From the cell containing the given text, extract its center point as [x, y] coordinate. 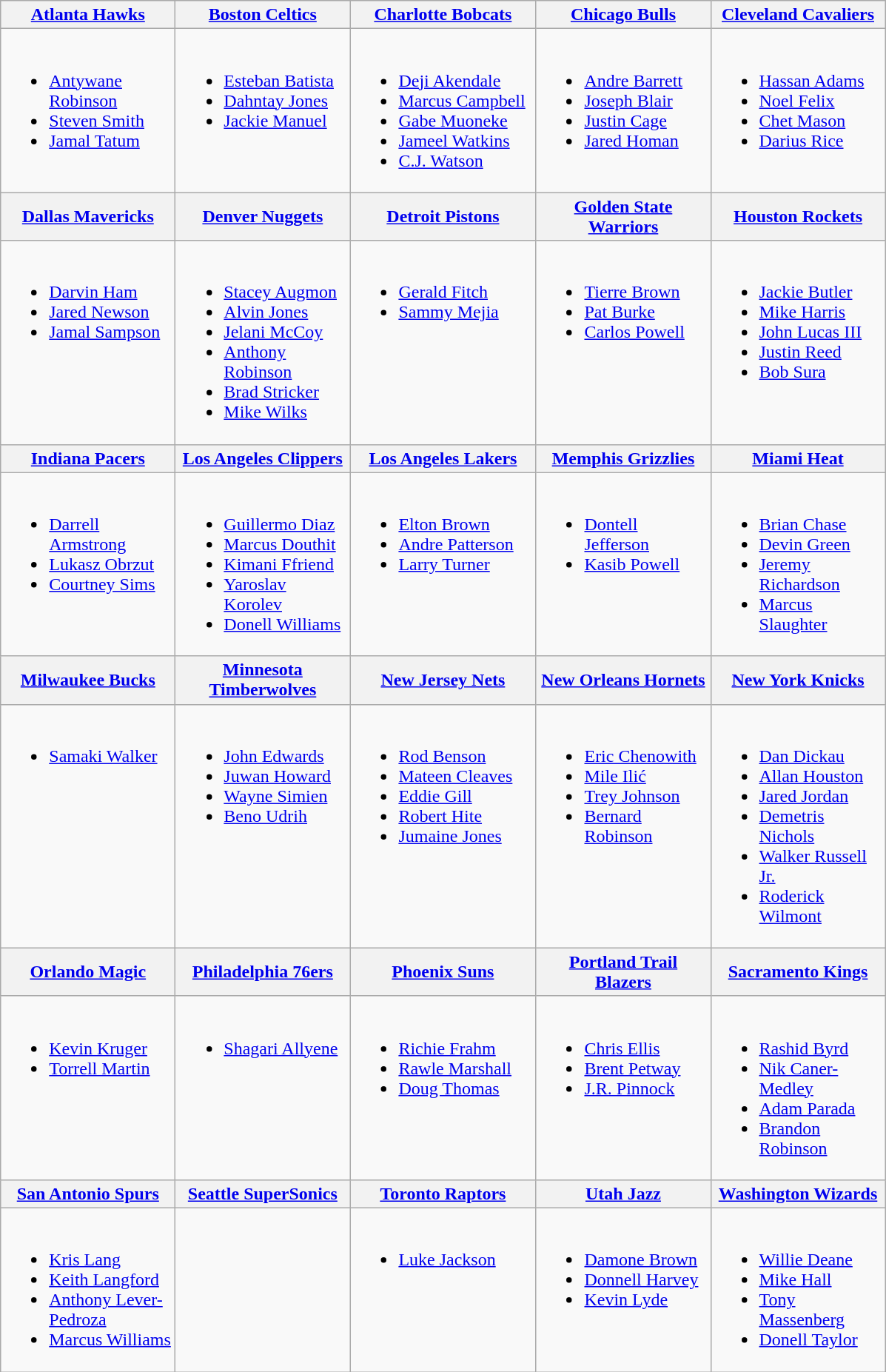
Jackie ButlerMike HarrisJohn Lucas IIIJustin ReedBob Sura [798, 342]
Elton BrownAndre PattersonLarry Turner [443, 564]
Seattle SuperSonics [263, 1194]
Darvin HamJared NewsonJamal Sampson [88, 342]
Gerald FitchSammy Mejia [443, 342]
Milwaukee Bucks [88, 680]
Esteban BatistaDahntay JonesJackie Manuel [263, 111]
San Antonio Spurs [88, 1194]
Houston Rockets [798, 216]
Kevin KrugerTorrell Martin [88, 1088]
Guillermo DiazMarcus DouthitKimani FfriendYaroslav KorolevDonell Williams [263, 564]
Toronto Raptors [443, 1194]
Willie DeaneMike HallTony MassenbergDonell Taylor [798, 1290]
Utah Jazz [623, 1194]
John EdwardsJuwan HowardWayne SimienBeno Udrih [263, 826]
Atlanta Hawks [88, 15]
Damone BrownDonnell HarveyKevin Lyde [623, 1290]
Andre BarrettJoseph BlairJustin CageJared Homan [623, 111]
Golden State Warriors [623, 216]
Phoenix Suns [443, 971]
Luke Jackson [443, 1290]
Sacramento Kings [798, 971]
Orlando Magic [88, 971]
Samaki Walker [88, 826]
Dan DickauAllan HoustonJared JordanDemetris NicholsWalker Russell Jr.Roderick Wilmont [798, 826]
Washington Wizards [798, 1194]
Antywane RobinsonSteven SmithJamal Tatum [88, 111]
Detroit Pistons [443, 216]
Dontell JeffersonKasib Powell [623, 564]
Indiana Pacers [88, 458]
Minnesota Timberwolves [263, 680]
Chicago Bulls [623, 15]
Philadelphia 76ers [263, 971]
Charlotte Bobcats [443, 15]
Portland Trail Blazers [623, 971]
Tierre BrownPat BurkeCarlos Powell [623, 342]
Boston Celtics [263, 15]
New York Knicks [798, 680]
Hassan AdamsNoel FelixChet MasonDarius Rice [798, 111]
Los Angeles Lakers [443, 458]
Deji AkendaleMarcus CampbellGabe MuonekeJameel WatkinsC.J. Watson [443, 111]
Brian ChaseDevin GreenJeremy RichardsonMarcus Slaughter [798, 564]
Darrell ArmstrongLukasz ObrzutCourtney Sims [88, 564]
Richie FrahmRawle MarshallDoug Thomas [443, 1088]
Cleveland Cavaliers [798, 15]
Stacey AugmonAlvin JonesJelani McCoyAnthony RobinsonBrad StrickerMike Wilks [263, 342]
Chris EllisBrent PetwayJ.R. Pinnock [623, 1088]
New Orleans Hornets [623, 680]
Eric ChenowithMile IlićTrey JohnsonBernard Robinson [623, 826]
Memphis Grizzlies [623, 458]
Miami Heat [798, 458]
Denver Nuggets [263, 216]
Rod BensonMateen CleavesEddie GillRobert HiteJumaine Jones [443, 826]
New Jersey Nets [443, 680]
Rashid ByrdNik Caner-MedleyAdam ParadaBrandon Robinson [798, 1088]
Kris LangKeith LangfordAnthony Lever-PedrozaMarcus Williams [88, 1290]
Dallas Mavericks [88, 216]
Los Angeles Clippers [263, 458]
Shagari Allyene [263, 1088]
